Locate the cell with the specified text and output its [X, Y] center coordinate. 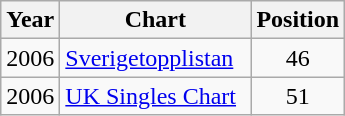
51 [298, 96]
Position [298, 20]
Year [30, 20]
Chart [156, 20]
UK Singles Chart [156, 96]
46 [298, 58]
Sverigetopplistan [156, 58]
